Provide the (X, Y) coordinate of the cell's center where the given text is located.  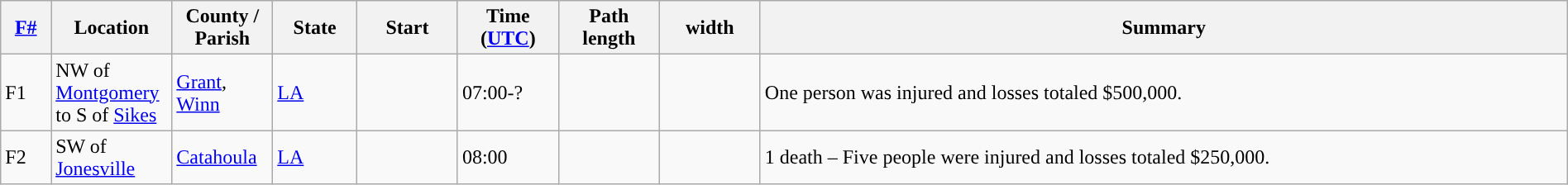
Path length (609, 28)
County / Parish (222, 28)
07:00-? (508, 92)
Grant, Winn (222, 92)
NW of Montgomery to S of Sikes (112, 92)
08:00 (508, 157)
Start (407, 28)
Summary (1164, 28)
F# (26, 28)
Location (112, 28)
One person was injured and losses totaled $500,000. (1164, 92)
Time (UTC) (508, 28)
F2 (26, 157)
width (710, 28)
F1 (26, 92)
SW of Jonesville (112, 157)
Catahoula (222, 157)
State (315, 28)
1 death – Five people were injured and losses totaled $250,000. (1164, 157)
